Detect which cell encompasses the target text, then output its (x, y) center coordinate. 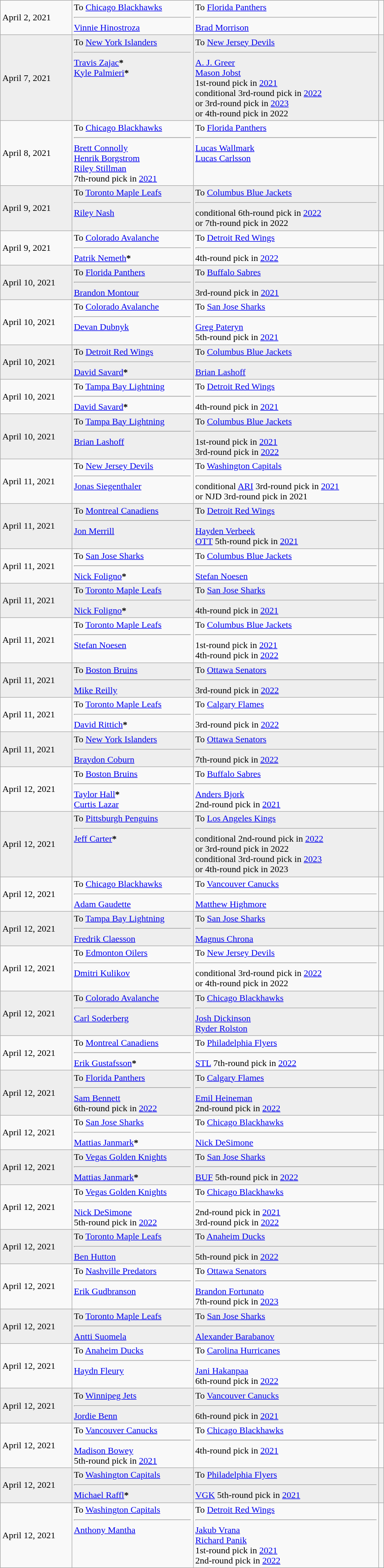
To Montreal CanadiensErik Gustafsson* (133, 1053)
To Vegas Golden KnightsMattias Janmark* (133, 1167)
To Boston BruinsMike Reilly (133, 680)
To Winnipeg JetsJordie Benn (133, 1406)
To Toronto Maple LeafsBen Hutton (133, 1247)
To Philadelphia FlyersVGK 5th-round pick in 2021 (286, 1485)
To Montreal CanadiensJon Merrill (133, 526)
To Washington CapitalsAnthony Mantha (133, 1535)
To Columbus Blue Jackets1st-round pick in 20214th-round pick in 2022 (286, 640)
To Detroit Red WingsJakub VranaRichard Panik1st-round pick in 20212nd-round pick in 2022 (286, 1535)
To Toronto Maple LeafsDavid Rittich* (133, 715)
To Carolina HurricanesJani Hakanpaa6th-round pick in 2022 (286, 1366)
To San Jose SharksMagnus Chrona (286, 929)
To Nashville PredatorsErik Gudbranson (133, 1286)
To Chicago BlackhawksJosh DickinsonRyder Rolston (286, 1013)
To Pittsburgh PenguinsJeff Carter* (133, 844)
To Ottawa Senators3rd-round pick in 2022 (286, 680)
To Boston BruinsTaylor Hall*Curtis Lazar (133, 789)
To Chicago Blackhawks4th-round pick in 2021 (286, 1445)
To Toronto Maple LeafsRiley Nash (133, 208)
To Philadelphia FlyersSTL 7th-round pick in 2022 (286, 1053)
To San Jose SharksGreg Pateryn5th-round pick in 2021 (286, 322)
To San Jose SharksBUF 5th-round pick in 2022 (286, 1167)
To Columbus Blue Jackets1st-round pick in 20213rd-round pick in 2022 (286, 436)
To Buffalo SabresAnders Bjork2nd-round pick in 2021 (286, 789)
To Washington CapitalsMichael Raffl* (133, 1485)
To Edmonton OilersDmitri Kulikov (133, 969)
To Columbus Blue Jacketsconditional 6th-round pick in 2022or 7th-round pick in 2022 (286, 208)
To San Jose SharksAlexander Barabanov (286, 1326)
To Vegas Golden KnightsNick DeSimone5th-round pick in 2022 (133, 1207)
To Ottawa Senators7th-round pick in 2022 (286, 749)
To Toronto Maple LeafsAntti Suomela (133, 1326)
To Los Angeles Kingsconditional 2nd-round pick in 2022or 3rd-round pick in 2022conditional 3rd-round pick in 2023or 4th-round pick in 2023 (286, 844)
To Detroit Red Wings4th-round pick in 2022 (286, 248)
To Anaheim Ducks5th-round pick in 2022 (286, 1247)
To Florida PanthersBrandon Montour (133, 282)
To Chicago BlackhawksNick DeSimone (286, 1132)
To San Jose Sharks4th-round pick in 2021 (286, 601)
To Tampa Bay LightningDavid Savard* (133, 397)
April 7, 2021 (36, 78)
To Chicago BlackhawksBrett ConnollyHenrik BorgstromRiley Stillman7th-round pick in 2021 (133, 153)
To Colorado AvalancheDevan Dubnyk (133, 322)
To Toronto Maple LeafsNick Foligno* (133, 601)
To Calgary Flames3rd-round pick in 2022 (286, 715)
To Colorado AvalancheCarl Soderberg (133, 1013)
To Chicago Blackhawks2nd-round pick in 20213rd-round pick in 2022 (286, 1207)
To Columbus Blue JacketsBrian Lashoff (286, 362)
To Florida PanthersSam Bennett6th-round pick in 2022 (133, 1093)
To Detroit Red Wings4th-round pick in 2021 (286, 397)
To San Jose SharksMattias Janmark* (133, 1132)
To Columbus Blue JacketsStefan Noesen (286, 566)
To New York IslandersBraydon Coburn (133, 749)
To New Jersey DevilsJonas Siegenthaler (133, 481)
April 2, 2021 (36, 18)
To Calgary FlamesEmil Heineman2nd-round pick in 2022 (286, 1093)
To Ottawa SenatorsBrandon Fortunato7th-round pick in 2023 (286, 1286)
To New York IslandersTravis Zajac*Kyle Palmieri* (133, 78)
To Florida PanthersBrad Morrison (286, 18)
To Florida PanthersLucas WallmarkLucas Carlsson (286, 153)
To Tampa Bay LightningFredrik Claesson (133, 929)
To Vancouver CanucksMadison Bowey5th-round pick in 2021 (133, 1445)
To Tampa Bay LightningBrian Lashoff (133, 436)
To Chicago BlackhawksAdam Gaudette (133, 894)
April 8, 2021 (36, 153)
To Washington Capitalsconditional ARI 3rd-round pick in 2021or NJD 3rd-round pick in 2021 (286, 481)
To Buffalo Sabres3rd-round pick in 2021 (286, 282)
To Detroit Red WingsHayden VerbeekOTT 5th-round pick in 2021 (286, 526)
To Detroit Red WingsDavid Savard* (133, 362)
To New Jersey DevilsA. J. GreerMason Jobst1st-round pick in 2021conditional 3rd-round pick in 2022or 3rd-round pick in 2023or 4th-round pick in 2022 (286, 78)
To Chicago BlackhawksVinnie Hinostroza (133, 18)
To Anaheim DucksHaydn Fleury (133, 1366)
To Toronto Maple LeafsStefan Noesen (133, 640)
To Vancouver CanucksMatthew Highmore (286, 894)
To Vancouver Canucks6th-round pick in 2021 (286, 1406)
To Colorado AvalanchePatrik Nemeth* (133, 248)
To New Jersey Devilsconditional 3rd-round pick in 2022or 4th-round pick in 2022 (286, 969)
To San Jose SharksNick Foligno* (133, 566)
